Return [x, y] of the center of cell containing provided text 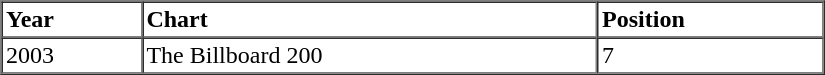
7 [711, 56]
Year [72, 20]
Position [711, 20]
2003 [72, 56]
Chart [370, 20]
The Billboard 200 [370, 56]
